Provide the [x, y] coordinate of the cell's center where the given text is located.  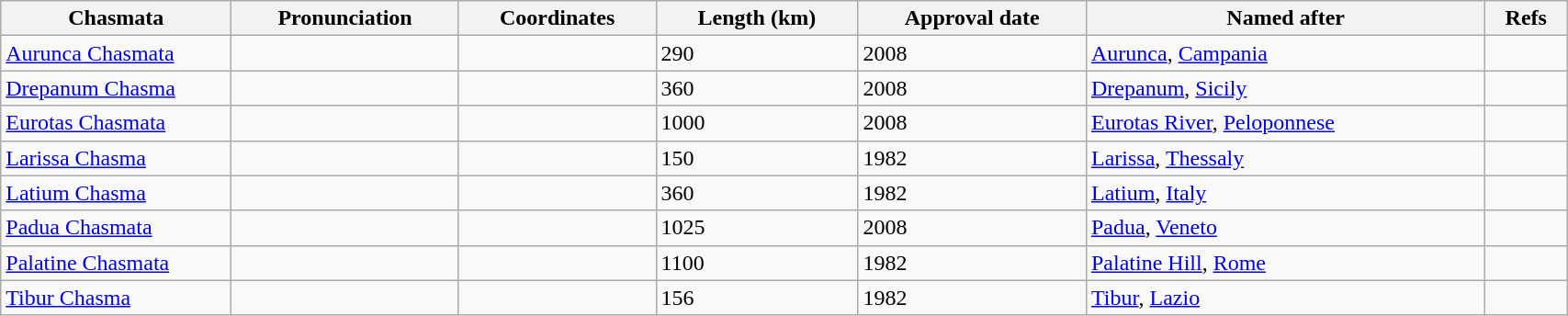
1100 [757, 263]
Coordinates [557, 18]
Latium, Italy [1285, 193]
1000 [757, 123]
Drepanum, Sicily [1285, 88]
156 [757, 298]
Palatine Chasmata [116, 263]
Palatine Hill, Rome [1285, 263]
Latium Chasma [116, 193]
Padua, Veneto [1285, 228]
Drepanum Chasma [116, 88]
Named after [1285, 18]
Padua Chasmata [116, 228]
Aurunca Chasmata [116, 53]
Refs [1527, 18]
1025 [757, 228]
Chasmata [116, 18]
Approval date [972, 18]
Larissa Chasma [116, 158]
Length (km) [757, 18]
Eurotas River, Peloponnese [1285, 123]
290 [757, 53]
Tibur Chasma [116, 298]
Larissa, Thessaly [1285, 158]
Pronunciation [345, 18]
Tibur, Lazio [1285, 298]
Aurunca, Campania [1285, 53]
150 [757, 158]
Eurotas Chasmata [116, 123]
